Find where the given text appears and provide that cell's center as [X, Y] coordinate. 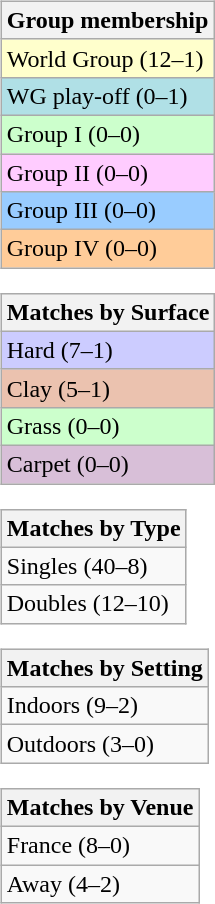
Group III (0–0) [108, 211]
Doubles (12–10) [94, 604]
Grass (0–0) [108, 426]
Group II (0–0) [108, 173]
Singles (40–8) [94, 566]
France (8–0) [100, 845]
Group membership [108, 20]
Away (4–2) [100, 883]
World Group (12–1) [108, 58]
WG play-off (0–1) [108, 96]
Indoors (9–2) [104, 706]
Matches by Surface [108, 312]
Group I (0–0) [108, 134]
Carpet (0–0) [108, 464]
Group IV (0–0) [108, 249]
Matches by Setting [104, 668]
Matches by Type [94, 528]
Matches by Venue [100, 807]
Outdoors (3–0) [104, 744]
Clay (5–1) [108, 388]
Hard (7–1) [108, 350]
